Capture the cell that displays the provided text and extract its [x, y] central coordinate. 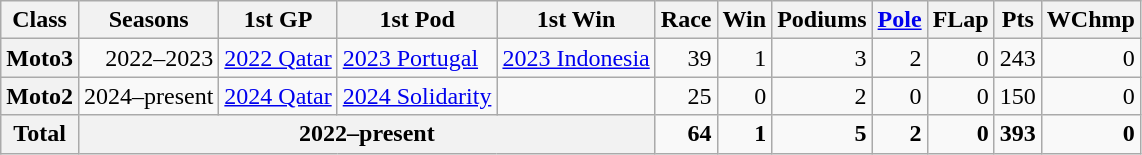
Moto3 [40, 58]
64 [686, 134]
39 [686, 58]
Class [40, 20]
2023 Indonesia [576, 58]
Podiums [822, 20]
WChmp [1090, 20]
Pts [1018, 20]
Pole [900, 20]
1st Pod [417, 20]
Moto2 [40, 96]
2023 Portugal [417, 58]
2022–2023 [148, 58]
FLap [960, 20]
2022–present [366, 134]
2024 Qatar [278, 96]
2022 Qatar [278, 58]
2024–present [148, 96]
Seasons [148, 20]
2024 Solidarity [417, 96]
Win [744, 20]
1st Win [576, 20]
25 [686, 96]
150 [1018, 96]
3 [822, 58]
Race [686, 20]
243 [1018, 58]
Total [40, 134]
393 [1018, 134]
5 [822, 134]
1st GP [278, 20]
